Detect which cell encompasses the target text, then output its [X, Y] center coordinate. 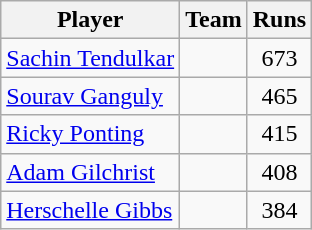
408 [279, 172]
Team [214, 20]
384 [279, 210]
Sourav Ganguly [90, 96]
Ricky Ponting [90, 134]
Adam Gilchrist [90, 172]
Herschelle Gibbs [90, 210]
Player [90, 20]
Runs [279, 20]
465 [279, 96]
415 [279, 134]
673 [279, 58]
Sachin Tendulkar [90, 58]
